Detect which cell encompasses the target text, then output its (X, Y) center coordinate. 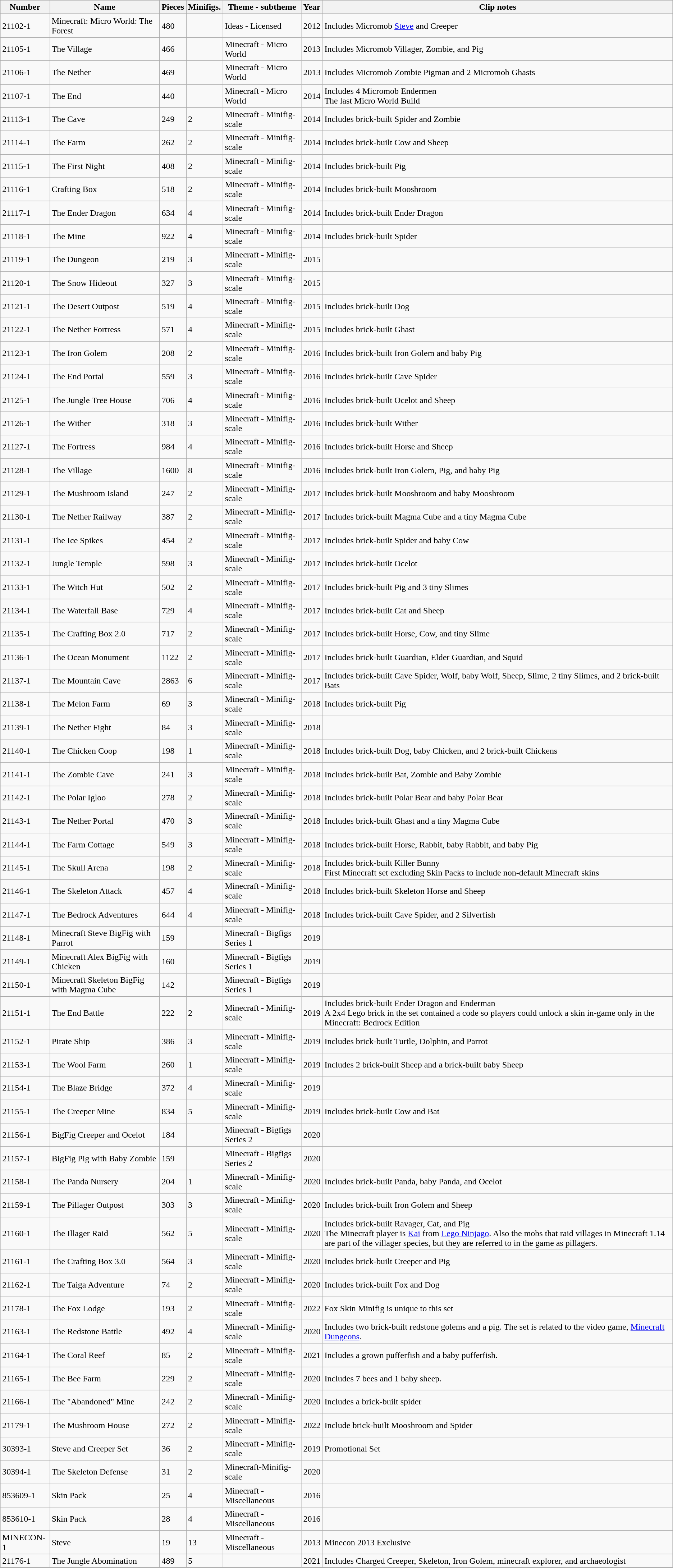
The Pillager Outpost (105, 1205)
The Nether Portal (105, 821)
21131-1 (25, 540)
518 (173, 189)
262 (173, 142)
The Bee Farm (105, 1379)
Minecon 2013 Exclusive (498, 1542)
The Nether Railway (105, 517)
21107-1 (25, 96)
564 (173, 1261)
The Mushroom House (105, 1425)
408 (173, 166)
21148-1 (25, 938)
Includes brick-built Cow and Sheep (498, 142)
Includes brick-built Ghast and a tiny Magma Cube (498, 821)
The Fox Lodge (105, 1308)
Includes brick-built Panda, baby Panda, and Ocelot (498, 1181)
Promotional Set (498, 1449)
Includes brick-built Wither (498, 424)
30394-1 (25, 1472)
21161-1 (25, 1261)
634 (173, 213)
Minecraft Skeleton BigFig with Magma Cube (105, 984)
21116-1 (25, 189)
30393-1 (25, 1449)
21157-1 (25, 1158)
The Skull Arena (105, 868)
Includes brick-built Cave Spider (498, 377)
Year (312, 7)
853609-1 (25, 1496)
21127-1 (25, 447)
Includes brick-built Spider and baby Cow (498, 540)
36 (173, 1449)
The Wool Farm (105, 1065)
21152-1 (25, 1041)
242 (173, 1402)
Includes brick-built Spider (498, 236)
Includes brick-built Bat, Zombie and Baby Zombie (498, 774)
21106-1 (25, 73)
184 (173, 1135)
The Mine (105, 236)
303 (173, 1205)
Includes brick-built Fox and Dog (498, 1285)
The Illager Raid (105, 1233)
440 (173, 96)
The Dungeon (105, 260)
21113-1 (25, 119)
The Mushroom Island (105, 493)
21141-1 (25, 774)
Includes brick-built Mooshroom and baby Mooshroom (498, 493)
21163-1 (25, 1332)
The Redstone Battle (105, 1332)
21137-1 (25, 681)
470 (173, 821)
Includes brick-built Iron Golem, Pig, and baby Pig (498, 470)
The Creeper Mine (105, 1112)
The Cave (105, 119)
272 (173, 1425)
466 (173, 49)
21117-1 (25, 213)
Includes brick-built Cave Spider, Wolf, baby Wolf, Sheep, Slime, 2 tiny Slimes, and 2 brick-built Bats (498, 681)
21144-1 (25, 844)
The End Portal (105, 377)
Includes Charged Creeper, Skeleton, Iron Golem, minecraft explorer, and archaeologist (498, 1561)
The End Battle (105, 1013)
The Desert Outpost (105, 306)
Includes brick-built Guardian, Elder Guardian, and Squid (498, 657)
21122-1 (25, 330)
Includes brick-built Cave Spider, and 2 Silverfish (498, 915)
559 (173, 377)
Crafting Box (105, 189)
21102-1 (25, 26)
Includes brick-built Horse and Sheep (498, 447)
The Blaze Bridge (105, 1088)
The Ocean Monument (105, 657)
The Fortress (105, 447)
Includes 4 Micromob EndermenThe last Micro World Build (498, 96)
204 (173, 1181)
21151-1 (25, 1013)
21165-1 (25, 1379)
21114-1 (25, 142)
Minecraft Steve BigFig with Parrot (105, 938)
Theme - subtheme (262, 7)
327 (173, 283)
Minecraft Alex BigFig with Chicken (105, 961)
222 (173, 1013)
Minecraft: Micro World: The Forest (105, 26)
249 (173, 119)
The Nether Fight (105, 728)
Includes brick-built Iron Golem and Sheep (498, 1205)
853610-1 (25, 1519)
Clip notes (498, 7)
21162-1 (25, 1285)
69 (173, 704)
The Wither (105, 424)
The Witch Hut (105, 587)
The Polar Igloo (105, 797)
Includes brick-built Mooshroom (498, 189)
21140-1 (25, 751)
74 (173, 1285)
31 (173, 1472)
Minecraft-Minifig-scale (262, 1472)
Includes brick-built Horse, Cow, and tiny Slime (498, 634)
21149-1 (25, 961)
21121-1 (25, 306)
21124-1 (25, 377)
372 (173, 1088)
21129-1 (25, 493)
834 (173, 1112)
Includes brick-built Killer BunnyFirst Minecraft set excluding Skin Packs to include non-default Minecraft skins (498, 868)
21176-1 (25, 1561)
480 (173, 26)
21118-1 (25, 236)
28 (173, 1519)
The Jungle Tree House (105, 400)
The Panda Nursery (105, 1181)
Includes brick-built Ocelot (498, 564)
The Crafting Box 2.0 (105, 634)
The Chicken Coop (105, 751)
21147-1 (25, 915)
21155-1 (25, 1112)
489 (173, 1561)
The Taiga Adventure (105, 1285)
Pirate Ship (105, 1041)
21153-1 (25, 1065)
BigFig Pig with Baby Zombie (105, 1158)
The Waterfall Base (105, 611)
21130-1 (25, 517)
The Farm Cottage (105, 844)
The Crafting Box 3.0 (105, 1261)
Includes brick-built Ender Dragon (498, 213)
21145-1 (25, 868)
598 (173, 564)
278 (173, 797)
The Skeleton Defense (105, 1472)
The Jungle Abomination (105, 1561)
21160-1 (25, 1233)
Includes brick-built Pig and 3 tiny Slimes (498, 587)
Minifigs. (205, 7)
Number (25, 7)
21125-1 (25, 400)
549 (173, 844)
The "Abandoned" Mine (105, 1402)
21159-1 (25, 1205)
241 (173, 774)
Includes brick-built Polar Bear and baby Polar Bear (498, 797)
Includes Micromob Villager, Zombie, and Pig (498, 49)
2863 (173, 681)
Includes Micromob Steve and Creeper (498, 26)
21115-1 (25, 166)
Includes brick-built Dog, baby Chicken, and 2 brick-built Chickens (498, 751)
21154-1 (25, 1088)
The Bedrock Adventures (105, 915)
318 (173, 424)
21150-1 (25, 984)
Name (105, 7)
Includes brick-built Ocelot and Sheep (498, 400)
457 (173, 891)
387 (173, 517)
The Snow Hideout (105, 283)
The Nether (105, 73)
219 (173, 260)
The End (105, 96)
717 (173, 634)
The Farm (105, 142)
85 (173, 1355)
The Iron Golem (105, 353)
21128-1 (25, 470)
The Coral Reef (105, 1355)
21178-1 (25, 1308)
BigFig Creeper and Ocelot (105, 1135)
Includes a grown pufferfish and a baby pufferfish. (498, 1355)
2012 (312, 26)
21123-1 (25, 353)
21135-1 (25, 634)
Includes brick-built Spider and Zombie (498, 119)
The Ender Dragon (105, 213)
6 (205, 681)
Includes brick-built Iron Golem and baby Pig (498, 353)
21164-1 (25, 1355)
984 (173, 447)
The Zombie Cave (105, 774)
The First Night (105, 166)
The Mountain Cave (105, 681)
21120-1 (25, 283)
The Nether Fortress (105, 330)
Includes 7 bees and 1 baby sheep. (498, 1379)
706 (173, 400)
8 (205, 470)
492 (173, 1332)
644 (173, 915)
Includes brick-built Cat and Sheep (498, 611)
19 (173, 1542)
21142-1 (25, 797)
21136-1 (25, 657)
21126-1 (25, 424)
25 (173, 1496)
The Melon Farm (105, 704)
Include brick-built Mooshroom and Spider (498, 1425)
1122 (173, 657)
922 (173, 236)
208 (173, 353)
21105-1 (25, 49)
21143-1 (25, 821)
Includes brick-built Cow and Bat (498, 1112)
21119-1 (25, 260)
21132-1 (25, 564)
Jungle Temple (105, 564)
142 (173, 984)
Fox Skin Minifig is unique to this set (498, 1308)
Pieces (173, 7)
MINECON-1 (25, 1542)
729 (173, 611)
193 (173, 1308)
21134-1 (25, 611)
Includes brick-built Turtle, Dolphin, and Parrot (498, 1041)
Includes 2 brick-built Sheep and a brick-built baby Sheep (498, 1065)
260 (173, 1065)
Includes brick-built Skeleton Horse and Sheep (498, 891)
Includes brick-built Magma Cube and a tiny Magma Cube (498, 517)
Includes brick-built Ghast (498, 330)
1600 (173, 470)
21166-1 (25, 1402)
Steve (105, 1542)
Includes Micromob Zombie Pigman and 2 Micromob Ghasts (498, 73)
Steve and Creeper Set (105, 1449)
469 (173, 73)
13 (205, 1542)
Includes two brick-built redstone golems and a pig. The set is related to the video game, Minecraft Dungeons. (498, 1332)
562 (173, 1233)
21133-1 (25, 587)
502 (173, 587)
571 (173, 330)
Includes brick-built Creeper and Pig (498, 1261)
21139-1 (25, 728)
519 (173, 306)
21179-1 (25, 1425)
The Skeleton Attack (105, 891)
Includes a brick-built spider (498, 1402)
21138-1 (25, 704)
386 (173, 1041)
21158-1 (25, 1181)
Includes brick-built Horse, Rabbit, baby Rabbit, and baby Pig (498, 844)
247 (173, 493)
84 (173, 728)
454 (173, 540)
Includes brick-built Dog (498, 306)
229 (173, 1379)
Ideas - Licensed (262, 26)
21146-1 (25, 891)
The Ice Spikes (105, 540)
21156-1 (25, 1135)
160 (173, 961)
